Pinpoint the cell where the given text exists, returning its (x, y) midpoint coordinate. 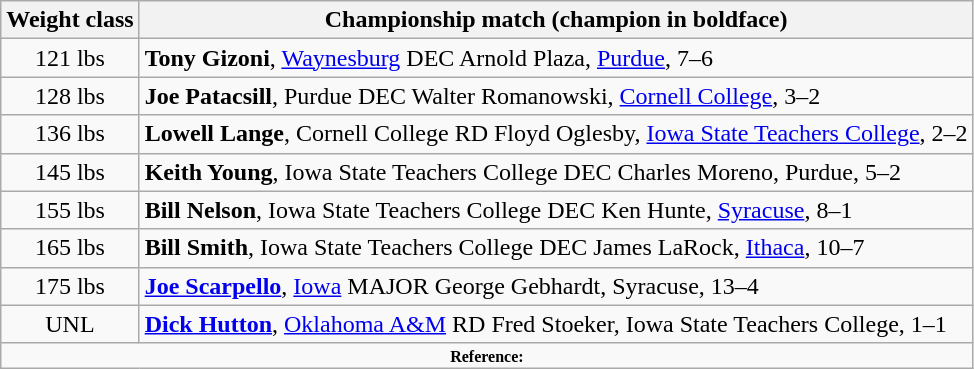
Reference: (487, 355)
136 lbs (70, 134)
128 lbs (70, 96)
Tony Gizoni, Waynesburg DEC Arnold Plaza, Purdue, 7–6 (556, 58)
Dick Hutton, Oklahoma A&M RD Fred Stoeker, Iowa State Teachers College, 1–1 (556, 324)
Joe Patacsill, Purdue DEC Walter Romanowski, Cornell College, 3–2 (556, 96)
121 lbs (70, 58)
Lowell Lange, Cornell College RD Floyd Oglesby, Iowa State Teachers College, 2–2 (556, 134)
145 lbs (70, 172)
Weight class (70, 20)
Joe Scarpello, Iowa MAJOR George Gebhardt, Syracuse, 13–4 (556, 286)
Bill Nelson, Iowa State Teachers College DEC Ken Hunte, Syracuse, 8–1 (556, 210)
Bill Smith, Iowa State Teachers College DEC James LaRock, Ithaca, 10–7 (556, 248)
UNL (70, 324)
165 lbs (70, 248)
175 lbs (70, 286)
155 lbs (70, 210)
Keith Young, Iowa State Teachers College DEC Charles Moreno, Purdue, 5–2 (556, 172)
Championship match (champion in boldface) (556, 20)
